For the text-containing cell, return its midpoint in (x, y) coordinate format. 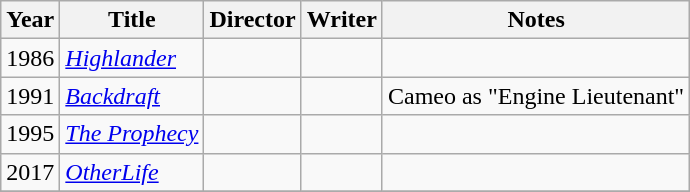
Cameo as "Engine Lieutenant" (536, 96)
2017 (30, 172)
Title (132, 20)
Notes (536, 20)
Writer (342, 20)
1995 (30, 134)
1986 (30, 58)
Year (30, 20)
Highlander (132, 58)
1991 (30, 96)
Director (252, 20)
The Prophecy (132, 134)
Backdraft (132, 96)
OtherLife (132, 172)
